Locate the cell with the specified text and output its [x, y] center coordinate. 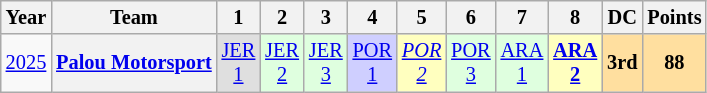
ARA1 [522, 63]
Points [674, 17]
POR1 [372, 63]
DC [622, 17]
Year [26, 17]
6 [470, 17]
2 [282, 17]
POR2 [422, 63]
4 [372, 17]
POR3 [470, 63]
7 [522, 17]
JER2 [282, 63]
JER1 [239, 63]
3rd [622, 63]
2025 [26, 63]
3 [326, 17]
JER3 [326, 63]
1 [239, 17]
8 [575, 17]
Team [134, 17]
ARA2 [575, 63]
5 [422, 17]
88 [674, 63]
Palou Motorsport [134, 63]
